Find where the given text appears and provide that cell's center as [x, y] coordinate. 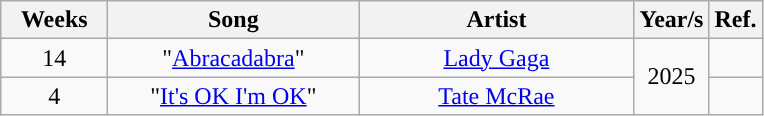
Tate McRae [496, 96]
Weeks [54, 20]
2025 [672, 77]
4 [54, 96]
Song [234, 20]
"Abracadabra" [234, 58]
"It's OK I'm OK" [234, 96]
Lady Gaga [496, 58]
14 [54, 58]
Year/s [672, 20]
Artist [496, 20]
Ref. [736, 20]
